Return the [x, y] coordinate for the center point of the cell that contains the specified text.  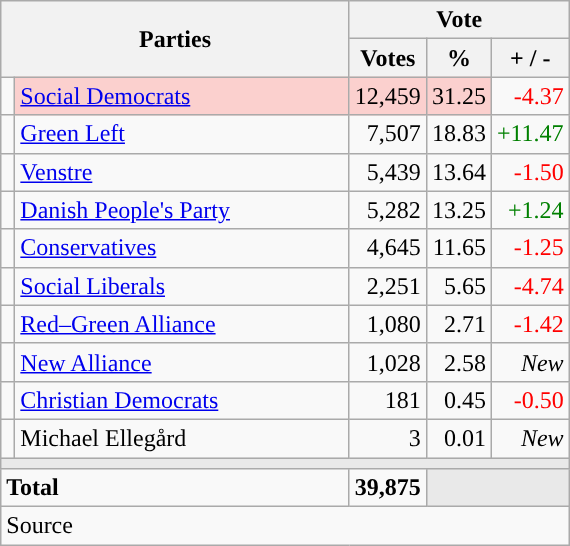
Michael Ellegård [182, 438]
Social Liberals [182, 286]
13.64 [458, 172]
-1.42 [530, 324]
Christian Democrats [182, 400]
+11.47 [530, 134]
% [458, 58]
Venstre [182, 172]
0.45 [458, 400]
2.58 [458, 362]
-4.74 [530, 286]
5,282 [388, 210]
Red–Green Alliance [182, 324]
5,439 [388, 172]
1,080 [388, 324]
31.25 [458, 96]
-1.25 [530, 248]
18.83 [458, 134]
13.25 [458, 210]
Source [285, 526]
2,251 [388, 286]
Vote [459, 20]
11.65 [458, 248]
3 [388, 438]
Danish People's Party [182, 210]
Parties [176, 39]
12,459 [388, 96]
0.01 [458, 438]
-1.50 [530, 172]
2.71 [458, 324]
4,645 [388, 248]
5.65 [458, 286]
New Alliance [182, 362]
181 [388, 400]
1,028 [388, 362]
+1.24 [530, 210]
39,875 [388, 488]
Conservatives [182, 248]
Total [176, 488]
-0.50 [530, 400]
Green Left [182, 134]
-4.37 [530, 96]
Votes [388, 58]
Social Democrats [182, 96]
7,507 [388, 134]
+ / - [530, 58]
